Determine the [x, y] coordinate at the center of the cell enclosing the given text.  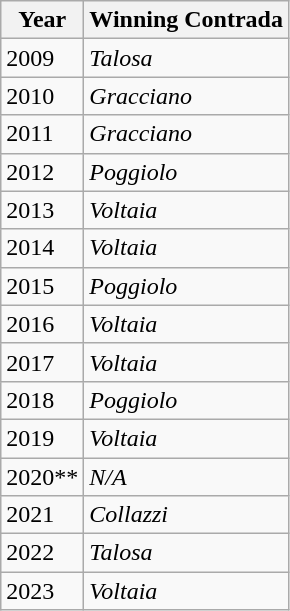
2014 [42, 248]
2011 [42, 134]
N/A [186, 477]
2019 [42, 438]
2018 [42, 400]
2015 [42, 286]
2022 [42, 553]
2012 [42, 172]
Collazzi [186, 515]
2021 [42, 515]
Winning Contrada [186, 20]
2023 [42, 591]
2016 [42, 324]
2013 [42, 210]
2017 [42, 362]
Year [42, 20]
2020** [42, 477]
2009 [42, 58]
2010 [42, 96]
